From the cell containing the given text, extract its center point as (x, y) coordinate. 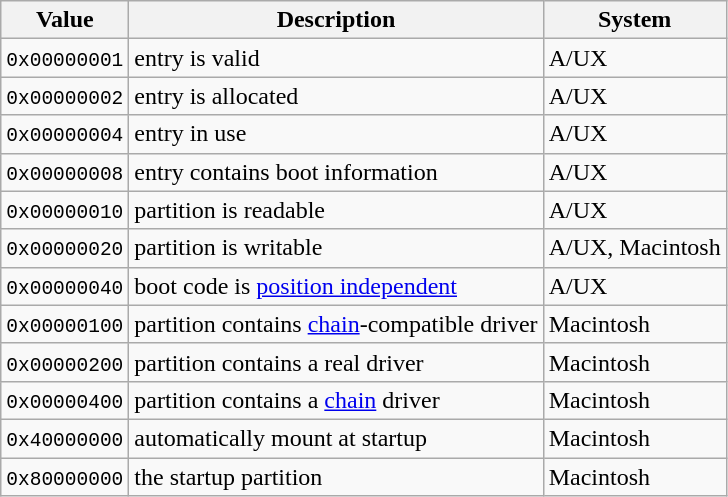
Value (65, 20)
partition is readable (336, 210)
System (634, 20)
0x80000000 (65, 477)
0x00000040 (65, 286)
0x00000001 (65, 58)
partition contains a real driver (336, 362)
entry is valid (336, 58)
0x00000400 (65, 400)
0x00000008 (65, 172)
0x00000020 (65, 248)
entry in use (336, 134)
partition contains chain-compatible driver (336, 324)
entry is allocated (336, 96)
0x00000004 (65, 134)
partition is writable (336, 248)
A/UX, Macintosh (634, 248)
automatically mount at startup (336, 438)
0x00000100 (65, 324)
0x00000010 (65, 210)
0x00000200 (65, 362)
entry contains boot information (336, 172)
the startup partition (336, 477)
partition contains a chain driver (336, 400)
0x40000000 (65, 438)
Description (336, 20)
boot code is position independent (336, 286)
0x00000002 (65, 96)
